Provide the (X, Y) coordinate of the cell's center where the given text is located.  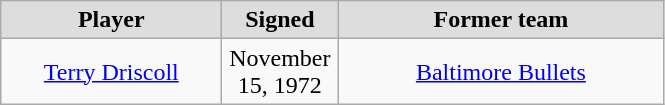
Player (112, 20)
Terry Driscoll (112, 72)
Baltimore Bullets (501, 72)
Signed (280, 20)
November 15, 1972 (280, 72)
Former team (501, 20)
